Determine the [x, y] coordinate at the center of the cell enclosing the given text.  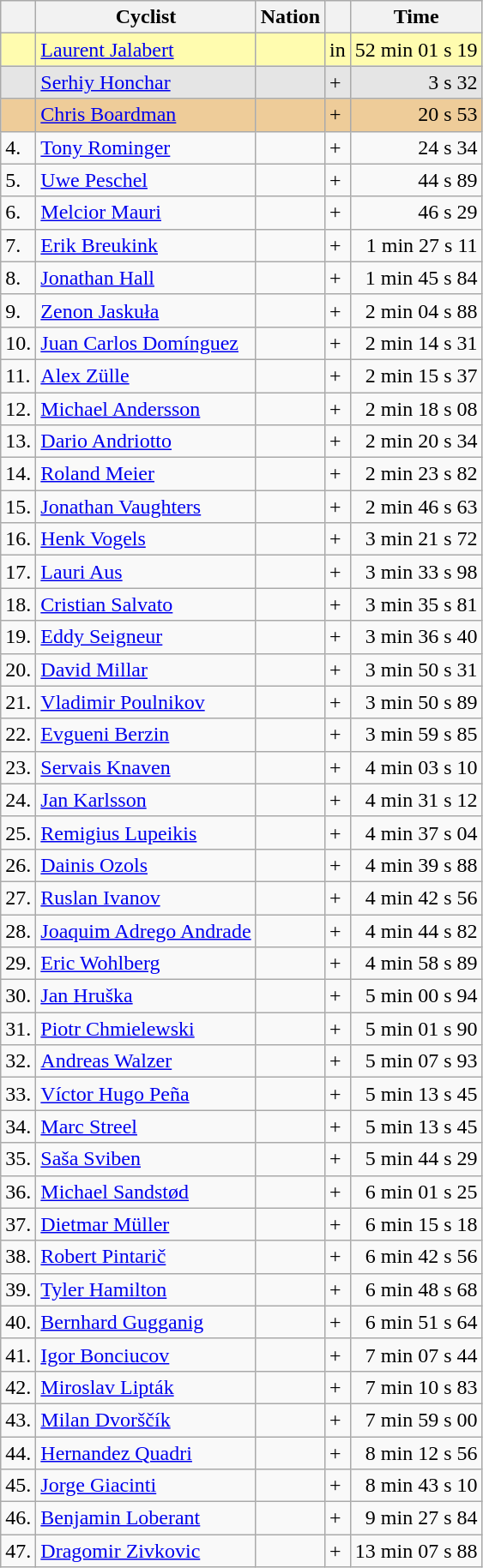
5 min 44 s 29 [416, 1159]
2 min 04 s 88 [416, 310]
12. [19, 409]
8 min 43 s 10 [416, 1486]
4 min 58 s 89 [416, 964]
17. [19, 572]
40. [19, 1322]
6 min 42 s 56 [416, 1257]
4 min 37 s 04 [416, 832]
Chris Boardman [146, 115]
1 min 45 s 84 [416, 278]
29. [19, 964]
35. [19, 1159]
Evgueni Berzin [146, 735]
38. [19, 1257]
Jorge Giacinti [146, 1486]
7 min 10 s 83 [416, 1387]
Benjamin Loberant [146, 1518]
7. [19, 245]
Melcior Mauri [146, 213]
44. [19, 1453]
Lauri Aus [146, 572]
3 min 36 s 40 [416, 637]
Dietmar Müller [146, 1224]
39. [19, 1289]
Serhiy Honchar [146, 82]
Andreas Walzer [146, 1061]
23. [19, 767]
6 min 15 s 18 [416, 1224]
24. [19, 800]
45. [19, 1486]
Víctor Hugo Peña [146, 1094]
43. [19, 1420]
44 s 89 [416, 180]
33. [19, 1094]
Jan Karlsson [146, 800]
14. [19, 474]
3 min 21 s 72 [416, 539]
41. [19, 1355]
3 min 50 s 31 [416, 670]
Jonathan Vaughters [146, 507]
Henk Vogels [146, 539]
2 min 23 s 82 [416, 474]
4 min 31 s 12 [416, 800]
6. [19, 213]
52 min 01 s 19 [416, 50]
28. [19, 930]
Eddy Seigneur [146, 637]
Jan Hruška [146, 996]
30. [19, 996]
Time [416, 17]
Dainis Ozols [146, 865]
Roland Meier [146, 474]
21. [19, 702]
24 s 34 [416, 147]
7 min 59 s 00 [416, 1420]
46. [19, 1518]
6 min 01 s 25 [416, 1192]
2 min 14 s 31 [416, 343]
3 min 50 s 89 [416, 702]
9 min 27 s 84 [416, 1518]
18. [19, 604]
Laurent Jalabert [146, 50]
Juan Carlos Domínguez [146, 343]
Miroslav Lipták [146, 1387]
34. [19, 1126]
Nation [290, 17]
42. [19, 1387]
13 min 07 s 88 [416, 1551]
9. [19, 310]
Ruslan Ivanov [146, 898]
Cristian Salvato [146, 604]
Dragomir Zivkovic [146, 1551]
4 min 39 s 88 [416, 865]
10. [19, 343]
Igor Bonciucov [146, 1355]
6 min 48 s 68 [416, 1289]
Vladimir Poulnikov [146, 702]
Zenon Jaskuła [146, 310]
25. [19, 832]
Erik Breukink [146, 245]
Robert Pintarič [146, 1257]
2 min 18 s 08 [416, 409]
Servais Knaven [146, 767]
20. [19, 670]
31. [19, 1029]
2 min 20 s 34 [416, 442]
Tyler Hamilton [146, 1289]
5 min 00 s 94 [416, 996]
David Millar [146, 670]
5 min 01 s 90 [416, 1029]
Marc Streel [146, 1126]
Hernandez Quadri [146, 1453]
3 min 59 s 85 [416, 735]
in [338, 50]
Eric Wohlberg [146, 964]
Bernhard Gugganig [146, 1322]
3 s 32 [416, 82]
27. [19, 898]
Michael Andersson [146, 409]
4 min 42 s 56 [416, 898]
22. [19, 735]
26. [19, 865]
Uwe Peschel [146, 180]
47. [19, 1551]
Cyclist [146, 17]
Alex Zülle [146, 375]
6 min 51 s 64 [416, 1322]
Tony Rominger [146, 147]
3 min 33 s 98 [416, 572]
32. [19, 1061]
2 min 15 s 37 [416, 375]
37. [19, 1224]
4 min 03 s 10 [416, 767]
36. [19, 1192]
3 min 35 s 81 [416, 604]
Joaquim Adrego Andrade [146, 930]
5. [19, 180]
Michael Sandstød [146, 1192]
19. [19, 637]
8. [19, 278]
4 min 44 s 82 [416, 930]
20 s 53 [416, 115]
11. [19, 375]
5 min 07 s 93 [416, 1061]
Milan Dvorščík [146, 1420]
4. [19, 147]
13. [19, 442]
8 min 12 s 56 [416, 1453]
15. [19, 507]
Piotr Chmielewski [146, 1029]
1 min 27 s 11 [416, 245]
16. [19, 539]
46 s 29 [416, 213]
Jonathan Hall [146, 278]
2 min 46 s 63 [416, 507]
Dario Andriotto [146, 442]
7 min 07 s 44 [416, 1355]
Saša Sviben [146, 1159]
Remigius Lupeikis [146, 832]
